Output the [X, Y] coordinate of the center of the cell containing the given text.  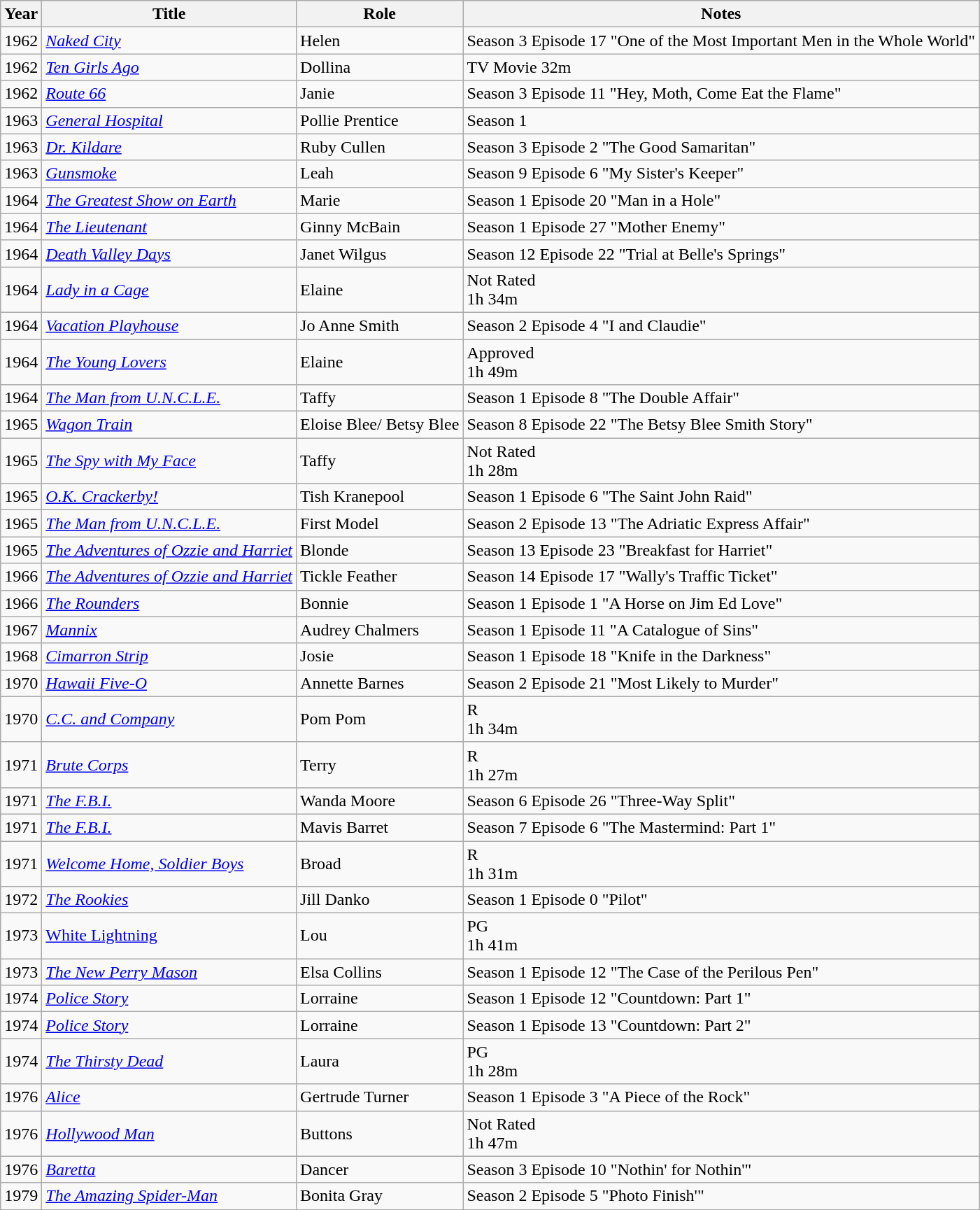
TV Movie 32m [721, 67]
Title [169, 14]
Marie [380, 200]
Buttons [380, 1134]
Brute Corps [169, 764]
Janie [380, 94]
Blonde [380, 550]
Not Rated1h 28m [721, 460]
Season 1 Episode 12 "Countdown: Part 1" [721, 999]
Dollina [380, 67]
Jill Danko [380, 900]
Laura [380, 1061]
The Thirsty Dead [169, 1061]
Season 3 Episode 10 "Nothin' for Nothin'" [721, 1169]
Baretta [169, 1169]
Season 1 Episode 18 "Knife in the Darkness" [721, 656]
Broad [380, 864]
Season 9 Episode 6 "My Sister's Keeper" [721, 174]
Elsa Collins [380, 972]
Vacation Playhouse [169, 325]
Pom Pom [380, 719]
Season 14 Episode 17 "Wally's Traffic Ticket" [721, 577]
Season 1 Episode 13 "Countdown: Part 2" [721, 1025]
Approved1h 49m [721, 361]
Death Valley Days [169, 253]
Season 2 Episode 5 "Photo Finish'" [721, 1196]
Not Rated1h 34m [721, 290]
PG1h 28m [721, 1061]
Naked City [169, 41]
The New Perry Mason [169, 972]
First Model [380, 523]
Lou [380, 936]
Season 1 Episode 8 "The Double Affair" [721, 398]
Josie [380, 656]
Pollie Prentice [380, 120]
The Rookies [169, 900]
1968 [21, 656]
Season 7 Episode 6 "The Mastermind: Part 1" [721, 827]
Alice [169, 1097]
Season 1 [721, 120]
The Spy with My Face [169, 460]
Hollywood Man [169, 1134]
Dancer [380, 1169]
Audrey Chalmers [380, 630]
Tickle Feather [380, 577]
Season 1 Episode 0 "Pilot" [721, 900]
Route 66 [169, 94]
Season 13 Episode 23 "Breakfast for Harriet" [721, 550]
C.C. and Company [169, 719]
Season 1 Episode 20 "Man in a Hole" [721, 200]
Jo Anne Smith [380, 325]
The Young Lovers [169, 361]
Wagon Train [169, 425]
General Hospital [169, 120]
Bonita Gray [380, 1196]
Ruby Cullen [380, 147]
1979 [21, 1196]
The Amazing Spider-Man [169, 1196]
Season 1 Episode 12 "The Case of the Perilous Pen" [721, 972]
Year [21, 14]
PG1h 41m [721, 936]
Gunsmoke [169, 174]
Season 12 Episode 22 "Trial at Belle's Springs" [721, 253]
Tish Kranepool [380, 497]
Dr. Kildare [169, 147]
Season 2 Episode 13 "The Adriatic Express Affair" [721, 523]
Welcome Home, Soldier Boys [169, 864]
Mavis Barret [380, 827]
1972 [21, 900]
Ginny McBain [380, 227]
Cimarron Strip [169, 656]
Season 2 Episode 21 "Most Likely to Murder" [721, 683]
Bonnie [380, 603]
The Greatest Show on Earth [169, 200]
Season 3 Episode 2 "The Good Samaritan" [721, 147]
Season 1 Episode 27 "Mother Enemy" [721, 227]
Terry [380, 764]
White Lightning [169, 936]
Wanda Moore [380, 801]
Hawaii Five-O [169, 683]
O.K. Crackerby! [169, 497]
Ten Girls Ago [169, 67]
Season 6 Episode 26 "Three-Way Split" [721, 801]
R1h 34m [721, 719]
Janet Wilgus [380, 253]
Season 3 Episode 11 "Hey, Moth, Come Eat the Flame" [721, 94]
Lady in a Cage [169, 290]
Season 3 Episode 17 "One of the Most Important Men in the Whole World" [721, 41]
1967 [21, 630]
Season 1 Episode 6 "The Saint John Raid" [721, 497]
Season 2 Episode 4 "I and Claudie" [721, 325]
Not Rated1h 47m [721, 1134]
Eloise Blee/ Betsy Blee [380, 425]
The Lieutenant [169, 227]
Leah [380, 174]
R1h 27m [721, 764]
Mannix [169, 630]
R1h 31m [721, 864]
Season 1 Episode 3 "A Piece of the Rock" [721, 1097]
Season 1 Episode 1 "A Horse on Jim Ed Love" [721, 603]
Season 8 Episode 22 "The Betsy Blee Smith Story" [721, 425]
Notes [721, 14]
The Rounders [169, 603]
Role [380, 14]
Helen [380, 41]
Annette Barnes [380, 683]
Gertrude Turner [380, 1097]
Season 1 Episode 11 "A Catalogue of Sins" [721, 630]
